Output the [X, Y] coordinate of the center of the cell containing the given text.  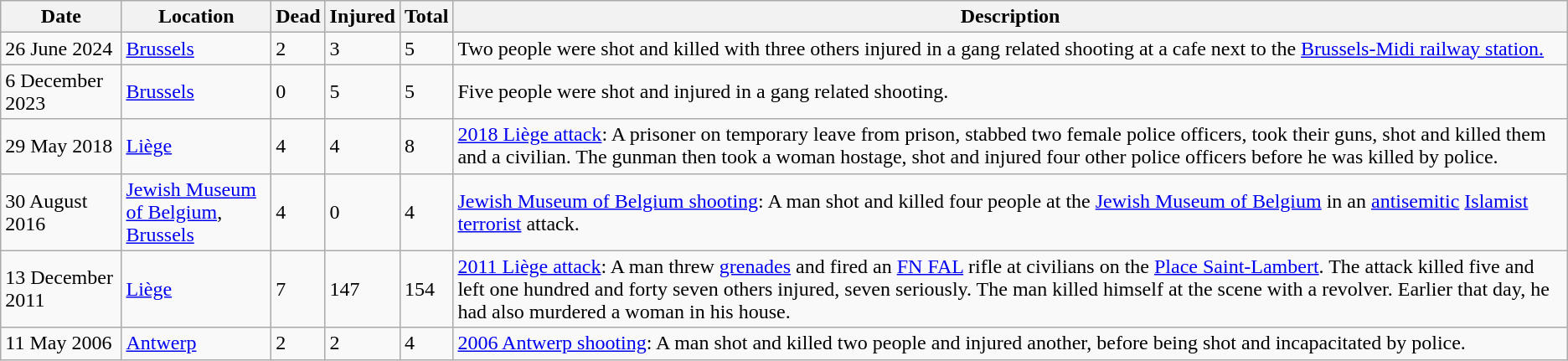
8 [426, 146]
26 June 2024 [61, 49]
Date [61, 17]
Jewish Museum of Belgium,Brussels [196, 212]
Jewish Museum of Belgium shooting: A man shot and killed four people at the Jewish Museum of Belgium in an antisemitic Islamist terrorist attack. [1010, 212]
Location [196, 17]
Five people were shot and injured in a gang related shooting. [1010, 92]
29 May 2018 [61, 146]
Dead [298, 17]
30 August 2016 [61, 212]
154 [426, 289]
13 December 2011 [61, 289]
3 [362, 49]
147 [362, 289]
6 December 2023 [61, 92]
Total [426, 17]
Antwerp [196, 343]
Description [1010, 17]
Injured [362, 17]
2006 Antwerp shooting: A man shot and killed two people and injured another, before being shot and incapacitated by police. [1010, 343]
7 [298, 289]
11 May 2006 [61, 343]
Two people were shot and killed with three others injured in a gang related shooting at a cafe next to the Brussels-Midi railway station. [1010, 49]
